Detect which cell encompasses the target text, then output its (X, Y) center coordinate. 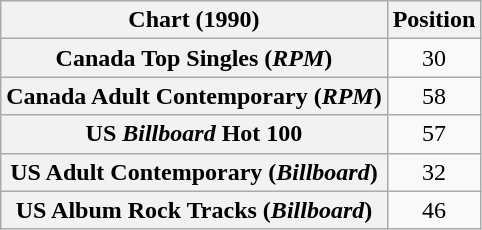
Position (434, 20)
57 (434, 134)
Chart (1990) (194, 20)
32 (434, 172)
US Adult Contemporary (Billboard) (194, 172)
Canada Top Singles (RPM) (194, 58)
US Billboard Hot 100 (194, 134)
US Album Rock Tracks (Billboard) (194, 210)
58 (434, 96)
30 (434, 58)
Canada Adult Contemporary (RPM) (194, 96)
46 (434, 210)
